Extract the (X, Y) coordinate from the center of the cell holding the provided text.  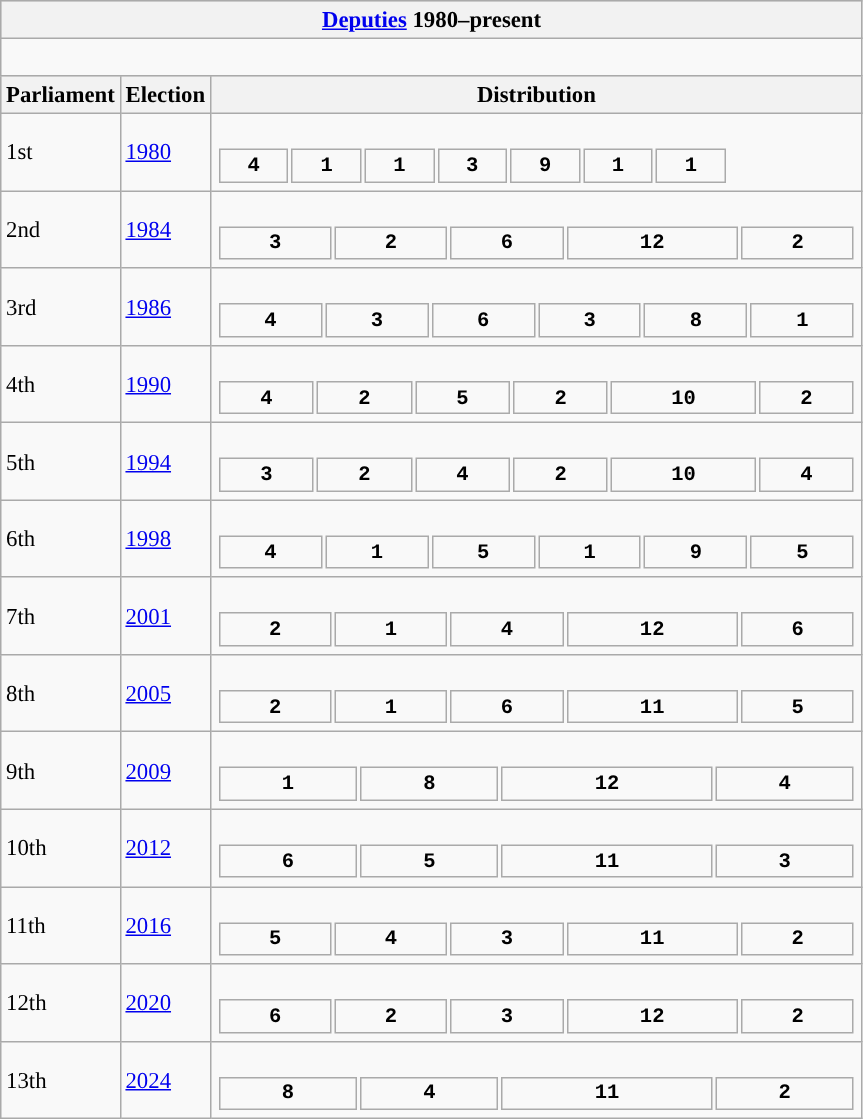
1984 (165, 230)
12th (60, 1002)
1990 (165, 384)
2016 (165, 926)
2005 (165, 694)
1980 (165, 152)
10th (60, 848)
1 8 12 4 (536, 770)
Election (165, 95)
4 2 5 2 10 2 (536, 384)
2020 (165, 1002)
Parliament (60, 95)
6 5 11 3 (536, 848)
2009 (165, 770)
1st (60, 152)
1998 (165, 538)
6th (60, 538)
8 4 11 2 (536, 1080)
2nd (60, 230)
9th (60, 770)
7th (60, 616)
2001 (165, 616)
2012 (165, 848)
3 2 4 2 10 4 (536, 462)
4th (60, 384)
2 1 6 11 5 (536, 694)
2 1 4 12 6 (536, 616)
6 2 3 12 2 (536, 1002)
5 4 3 11 2 (536, 926)
4 1 1 3 9 1 1 (536, 152)
3 2 6 12 2 (536, 230)
13th (60, 1080)
3rd (60, 306)
5th (60, 462)
1994 (165, 462)
Deputies 1980–present (432, 20)
1986 (165, 306)
2024 (165, 1080)
Distribution (536, 95)
4 3 6 3 8 1 (536, 306)
11th (60, 926)
4 1 5 1 9 5 (536, 538)
8th (60, 694)
